Scan for the cell matching the given text and deliver its [x, y] coordinate at center. 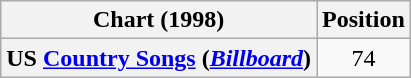
Position [364, 20]
74 [364, 58]
Chart (1998) [159, 20]
US Country Songs (Billboard) [159, 58]
